Scan for the cell matching the given text and deliver its [x, y] coordinate at center. 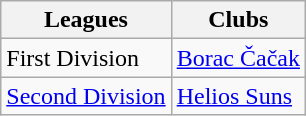
Clubs [238, 20]
Borac Čačak [238, 58]
Leagues [86, 20]
First Division [86, 58]
Second Division [86, 96]
Helios Suns [238, 96]
